Locate the cell with the specified text and output its [X, Y] center coordinate. 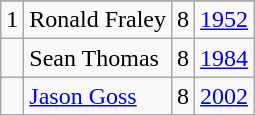
2002 [224, 96]
Ronald Fraley [98, 20]
Jason Goss [98, 96]
1984 [224, 58]
1 [12, 20]
Sean Thomas [98, 58]
1952 [224, 20]
